Return the (X, Y) coordinate for the center point of the cell that contains the specified text.  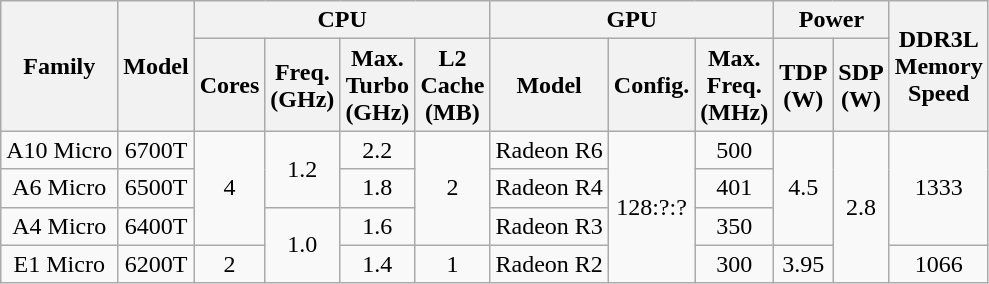
Radeon R2 (549, 264)
Cores (230, 85)
Config. (651, 85)
6200T (156, 264)
1333 (938, 188)
500 (734, 150)
Radeon R6 (549, 150)
1.4 (378, 264)
L2Cache(MB) (452, 85)
A4 Micro (60, 226)
A6 Micro (60, 188)
350 (734, 226)
Radeon R3 (549, 226)
Radeon R4 (549, 188)
E1 Micro (60, 264)
1.6 (378, 226)
4 (230, 188)
Family (60, 66)
2.2 (378, 150)
401 (734, 188)
1066 (938, 264)
TDP(W) (804, 85)
6700T (156, 150)
300 (734, 264)
SDP(W) (861, 85)
128:?:? (651, 207)
A10 Micro (60, 150)
2.8 (861, 207)
Freq.(GHz) (302, 85)
GPU (632, 20)
4.5 (804, 188)
DDR3LMemorySpeed (938, 66)
1.8 (378, 188)
Max.Freq.(MHz) (734, 85)
1.0 (302, 245)
Power (832, 20)
6400T (156, 226)
6500T (156, 188)
Max.Turbo(GHz) (378, 85)
1 (452, 264)
3.95 (804, 264)
1.2 (302, 169)
CPU (342, 20)
